Provide the [x, y] coordinate of the cell's center where the given text is located.  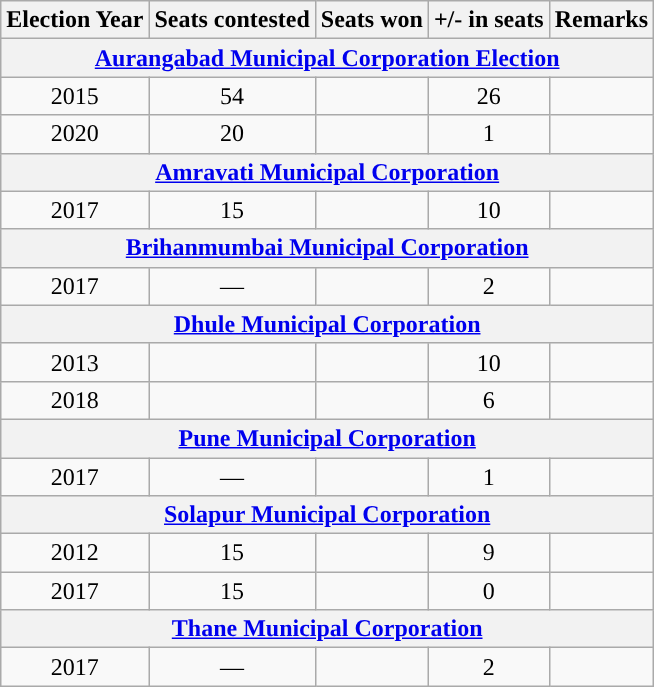
26 [488, 96]
Aurangabad Municipal Corporation Election [328, 58]
+/- in seats [488, 20]
Pune Municipal Corporation [328, 438]
Dhule Municipal Corporation [328, 324]
0 [488, 591]
2012 [75, 553]
2020 [75, 134]
Seats contested [232, 20]
Solapur Municipal Corporation [328, 515]
2018 [75, 400]
20 [232, 134]
Amravati Municipal Corporation [328, 172]
Election Year [75, 20]
2013 [75, 362]
Thane Municipal Corporation [328, 629]
6 [488, 400]
Brihanmumbai Municipal Corporation [328, 248]
2015 [75, 96]
Remarks [601, 20]
9 [488, 553]
54 [232, 96]
Seats won [372, 20]
